Pinpoint the cell where the given text exists, returning its [x, y] midpoint coordinate. 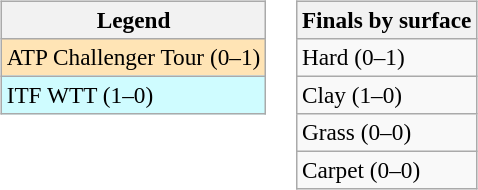
Carpet (0–0) [387, 171]
Hard (0–1) [387, 57]
Grass (0–0) [387, 133]
Finals by surface [387, 20]
Legend [133, 20]
ITF WTT (1–0) [133, 95]
Clay (1–0) [387, 95]
ATP Challenger Tour (0–1) [133, 57]
